Determine the (X, Y) coordinate at the center of the cell enclosing the given text.  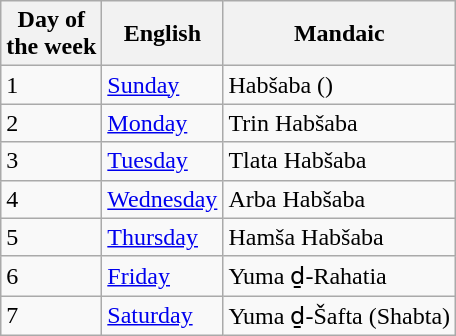
Habšaba () (340, 85)
4 (52, 199)
Yuma ḏ-Šafta (Shabta) (340, 316)
Hamša Habšaba (340, 237)
3 (52, 161)
Tlata Habšaba (340, 161)
Friday (162, 276)
Arba Habšaba (340, 199)
Mandaic (340, 34)
6 (52, 276)
Wednesday (162, 199)
Monday (162, 123)
Day ofthe week (52, 34)
Saturday (162, 316)
Yuma ḏ-Rahatia (340, 276)
Tuesday (162, 161)
Thursday (162, 237)
5 (52, 237)
1 (52, 85)
2 (52, 123)
7 (52, 316)
English (162, 34)
Trin Habšaba (340, 123)
Sunday (162, 85)
